Detect which cell encompasses the target text, then output its (X, Y) center coordinate. 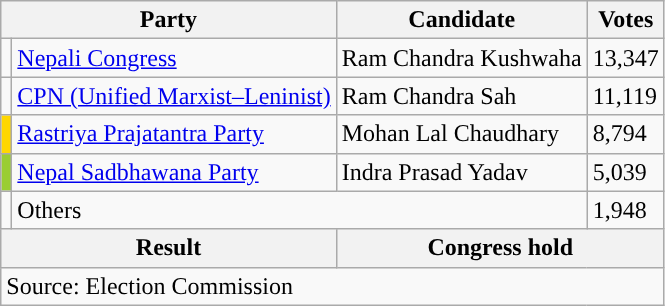
Mohan Lal Chaudhary (462, 134)
Party (168, 20)
CPN (Unified Marxist–Leninist) (174, 96)
Nepali Congress (174, 58)
Ram Chandra Sah (462, 96)
11,119 (626, 96)
1,948 (626, 210)
Nepal Sadbhawana Party (174, 172)
13,347 (626, 58)
5,039 (626, 172)
Rastriya Prajatantra Party (174, 134)
Result (168, 248)
Source: Election Commission (333, 286)
Ram Chandra Kushwaha (462, 58)
Votes (626, 20)
Others (300, 210)
8,794 (626, 134)
Congress hold (500, 248)
Candidate (462, 20)
Indra Prasad Yadav (462, 172)
